Provide the (x, y) coordinate of the cell's center where the given text is located.  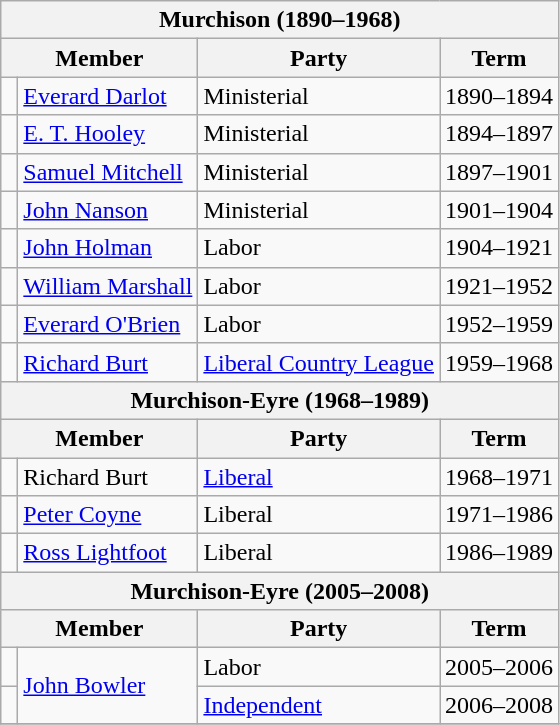
Everard Darlot (108, 96)
Independent (319, 705)
1952–1959 (500, 324)
Peter Coyne (108, 515)
John Nanson (108, 210)
John Holman (108, 248)
1897–1901 (500, 172)
2005–2006 (500, 667)
1890–1894 (500, 96)
John Bowler (108, 686)
Murchison (1890–1968) (280, 20)
1968–1971 (500, 477)
1921–1952 (500, 286)
Ross Lightfoot (108, 553)
Liberal Country League (319, 362)
1904–1921 (500, 248)
1901–1904 (500, 210)
Everard O'Brien (108, 324)
Murchison-Eyre (1968–1989) (280, 400)
William Marshall (108, 286)
Samuel Mitchell (108, 172)
1894–1897 (500, 134)
2006–2008 (500, 705)
Murchison-Eyre (2005–2008) (280, 591)
1971–1986 (500, 515)
1986–1989 (500, 553)
E. T. Hooley (108, 134)
1959–1968 (500, 362)
